Return the (x, y) coordinate for the center point of the cell that contains the specified text.  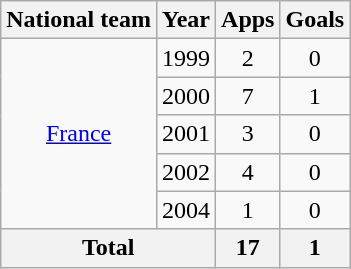
17 (248, 248)
Apps (248, 20)
France (79, 134)
Goals (315, 20)
1999 (186, 58)
2001 (186, 134)
2004 (186, 210)
2 (248, 58)
7 (248, 96)
2000 (186, 96)
National team (79, 20)
3 (248, 134)
Year (186, 20)
4 (248, 172)
Total (108, 248)
2002 (186, 172)
